Detect which cell encompasses the target text, then output its (X, Y) center coordinate. 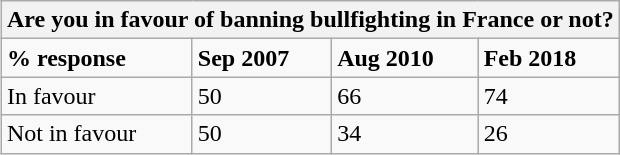
Aug 2010 (406, 58)
Are you in favour of banning bullfighting in France or not? (310, 20)
34 (406, 134)
26 (548, 134)
% response (96, 58)
Feb 2018 (548, 58)
In favour (96, 96)
Sep 2007 (262, 58)
66 (406, 96)
74 (548, 96)
Not in favour (96, 134)
